Determine the [x, y] coordinate at the center of the cell enclosing the given text.  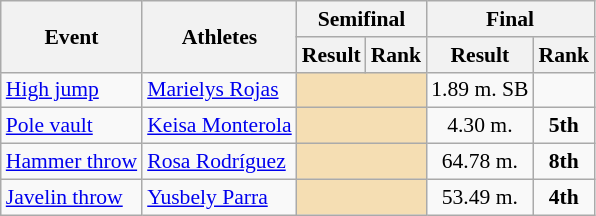
Rosa Rodríguez [220, 162]
64.78 m. [480, 162]
5th [564, 126]
Hammer throw [72, 162]
53.49 m. [480, 197]
4th [564, 197]
Keisa Monterola [220, 126]
Yusbely Parra [220, 197]
Javelin throw [72, 197]
1.89 m. SB [480, 90]
Athletes [220, 36]
Semifinal [362, 19]
Marielys Rojas [220, 90]
4.30 m. [480, 126]
8th [564, 162]
Pole vault [72, 126]
High jump [72, 90]
Final [510, 19]
Event [72, 36]
